Determine the (X, Y) coordinate at the center of the cell enclosing the given text.  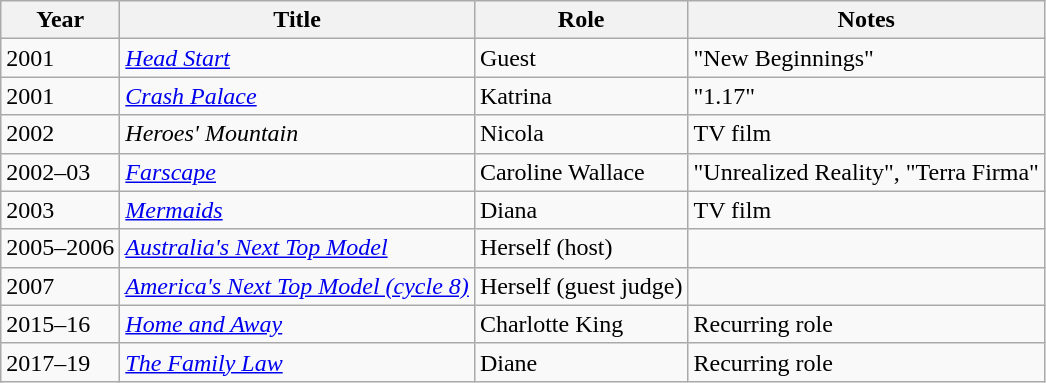
Heroes' Mountain (298, 134)
Caroline Wallace (581, 172)
2017–19 (60, 362)
2002–03 (60, 172)
Title (298, 20)
Home and Away (298, 324)
Charlotte King (581, 324)
"Unrealized Reality", "Terra Firma" (866, 172)
Farscape (298, 172)
Head Start (298, 58)
Diane (581, 362)
2007 (60, 286)
"New Beginnings" (866, 58)
2015–16 (60, 324)
2005–2006 (60, 248)
Year (60, 20)
Katrina (581, 96)
Nicola (581, 134)
"1.17" (866, 96)
2003 (60, 210)
America's Next Top Model (cycle 8) (298, 286)
Herself (guest judge) (581, 286)
Diana (581, 210)
Guest (581, 58)
Australia's Next Top Model (298, 248)
Notes (866, 20)
Crash Palace (298, 96)
2002 (60, 134)
Role (581, 20)
Mermaids (298, 210)
Herself (host) (581, 248)
The Family Law (298, 362)
